Scan for the cell matching the given text and deliver its (X, Y) coordinate at center. 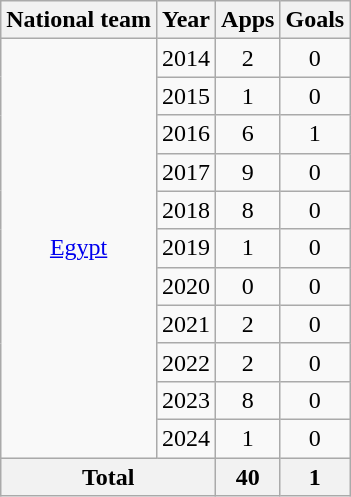
2014 (186, 58)
2019 (186, 248)
Egypt (79, 248)
2021 (186, 324)
2020 (186, 286)
Apps (248, 20)
Year (186, 20)
2015 (186, 96)
2018 (186, 210)
9 (248, 172)
2022 (186, 362)
2023 (186, 400)
Total (108, 477)
6 (248, 134)
40 (248, 477)
2016 (186, 134)
2024 (186, 438)
Goals (315, 20)
National team (79, 20)
2017 (186, 172)
